Scan for the cell matching the given text and deliver its (X, Y) coordinate at center. 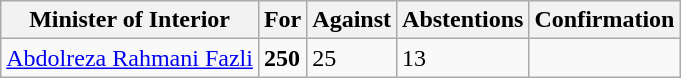
Confirmation (604, 20)
13 (463, 58)
Minister of Interior (130, 20)
25 (352, 58)
Against (352, 20)
250 (282, 58)
For (282, 20)
Abdolreza Rahmani Fazli (130, 58)
Abstentions (463, 20)
